Detect which cell encompasses the target text, then output its (x, y) center coordinate. 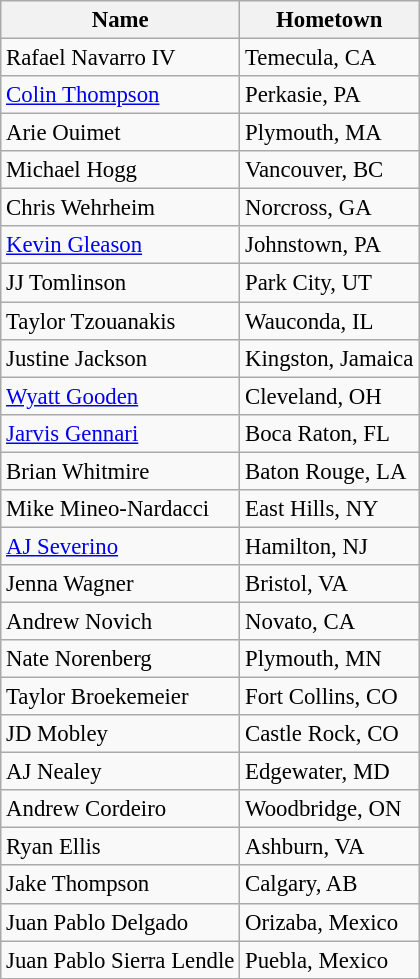
Kevin Gleason (120, 245)
Juan Pablo Delgado (120, 922)
Woodbridge, ON (330, 809)
Wyatt Gooden (120, 396)
Ryan Ellis (120, 847)
Taylor Broekemeier (120, 697)
Castle Rock, CO (330, 734)
Plymouth, MN (330, 659)
Hometown (330, 20)
Orizaba, Mexico (330, 922)
Temecula, CA (330, 58)
Baton Rouge, LA (330, 471)
JJ Tomlinson (120, 283)
Jarvis Gennari (120, 433)
Bristol, VA (330, 584)
Puebla, Mexico (330, 960)
Perkasie, PA (330, 95)
Juan Pablo Sierra Lendle (120, 960)
AJ Severino (120, 546)
Edgewater, MD (330, 772)
Ashburn, VA (330, 847)
Cleveland, OH (330, 396)
Jake Thompson (120, 885)
JD Mobley (120, 734)
Hamilton, NJ (330, 546)
Fort Collins, CO (330, 697)
Johnstown, PA (330, 245)
Boca Raton, FL (330, 433)
Colin Thompson (120, 95)
Nate Norenberg (120, 659)
Mike Mineo-Nardacci (120, 509)
Chris Wehrheim (120, 208)
East Hills, NY (330, 509)
Kingston, Jamaica (330, 358)
Arie Ouimet (120, 133)
Taylor Tzouanakis (120, 321)
Rafael Navarro IV (120, 58)
Name (120, 20)
Plymouth, MA (330, 133)
AJ Nealey (120, 772)
Novato, CA (330, 621)
Calgary, AB (330, 885)
Andrew Cordeiro (120, 809)
Park City, UT (330, 283)
Andrew Novich (120, 621)
Wauconda, IL (330, 321)
Justine Jackson (120, 358)
Michael Hogg (120, 170)
Vancouver, BC (330, 170)
Brian Whitmire (120, 471)
Jenna Wagner (120, 584)
Norcross, GA (330, 208)
